From the cell containing the given text, extract its center point as [X, Y] coordinate. 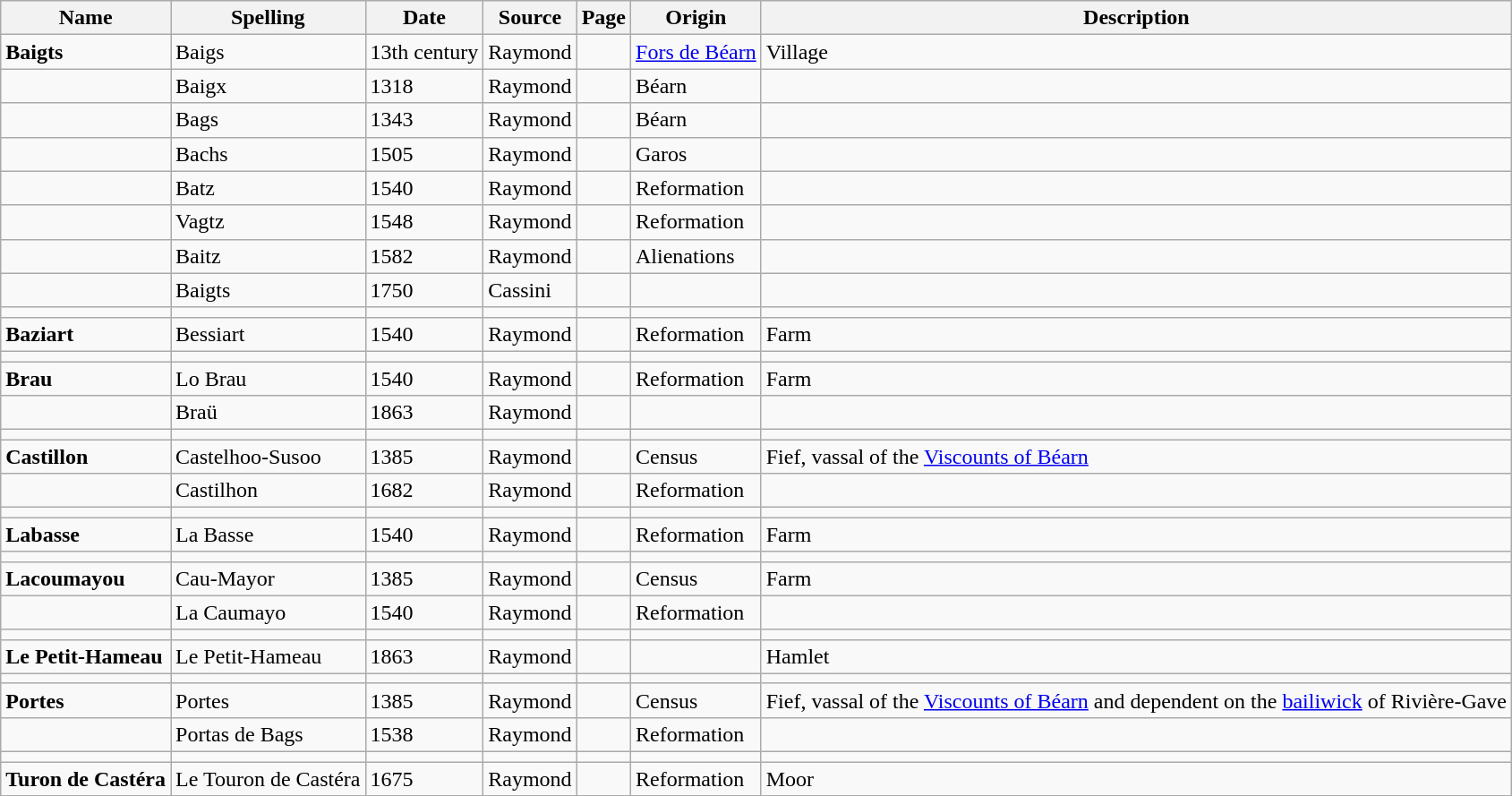
Moor [1136, 778]
Castilhon [268, 491]
Lacoumayou [86, 578]
Castillon [86, 457]
1538 [424, 734]
1582 [424, 256]
Baigx [268, 86]
1675 [424, 778]
Bessiart [268, 334]
Date [424, 18]
Portas de Bags [268, 734]
1682 [424, 491]
1548 [424, 222]
Turon de Castéra [86, 778]
Labasse [86, 535]
Cau-Mayor [268, 578]
Description [1136, 18]
La Caumayo [268, 612]
Village [1136, 52]
Fief, vassal of the Viscounts of Béarn and dependent on the bailiwick of Rivière-Gave [1136, 700]
Cassini [530, 290]
Vagtz [268, 222]
Castelhoo-Susoo [268, 457]
1318 [424, 86]
Bags [268, 120]
Origin [696, 18]
Baitz [268, 256]
1343 [424, 120]
1750 [424, 290]
Baziart [86, 334]
Name [86, 18]
1505 [424, 154]
Fors de Béarn [696, 52]
Lo Brau [268, 379]
Bachs [268, 154]
Brau [86, 379]
Baigs [268, 52]
Spelling [268, 18]
Hamlet [1136, 656]
Page [603, 18]
Source [530, 18]
Batz [268, 188]
Le Touron de Castéra [268, 778]
Braü [268, 413]
La Basse [268, 535]
Fief, vassal of the Viscounts of Béarn [1136, 457]
Garos [696, 154]
13th century [424, 52]
Alienations [696, 256]
